Extract the [X, Y] coordinate from the center of the cell holding the provided text.  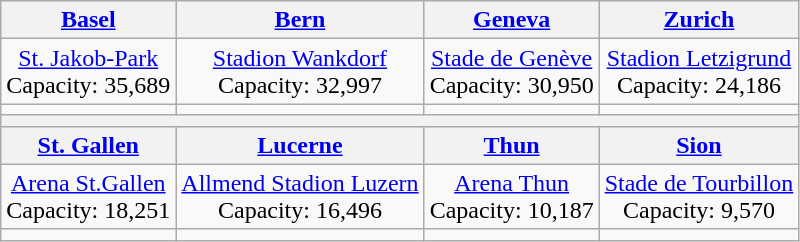
Arena St.GallenCapacity: 18,251 [88, 196]
Stadion LetzigrundCapacity: 24,186 [699, 72]
Thun [512, 145]
Lucerne [300, 145]
Sion [699, 145]
Stade de GenèveCapacity: 30,950 [512, 72]
Basel [88, 20]
Geneva [512, 20]
Zurich [699, 20]
Arena ThunCapacity: 10,187 [512, 196]
Bern [300, 20]
Allmend Stadion LuzernCapacity: 16,496 [300, 196]
St. Gallen [88, 145]
Stadion WankdorfCapacity: 32,997 [300, 72]
Stade de TourbillonCapacity: 9,570 [699, 196]
St. Jakob-ParkCapacity: 35,689 [88, 72]
